Determine the (X, Y) coordinate at the center of the cell enclosing the given text.  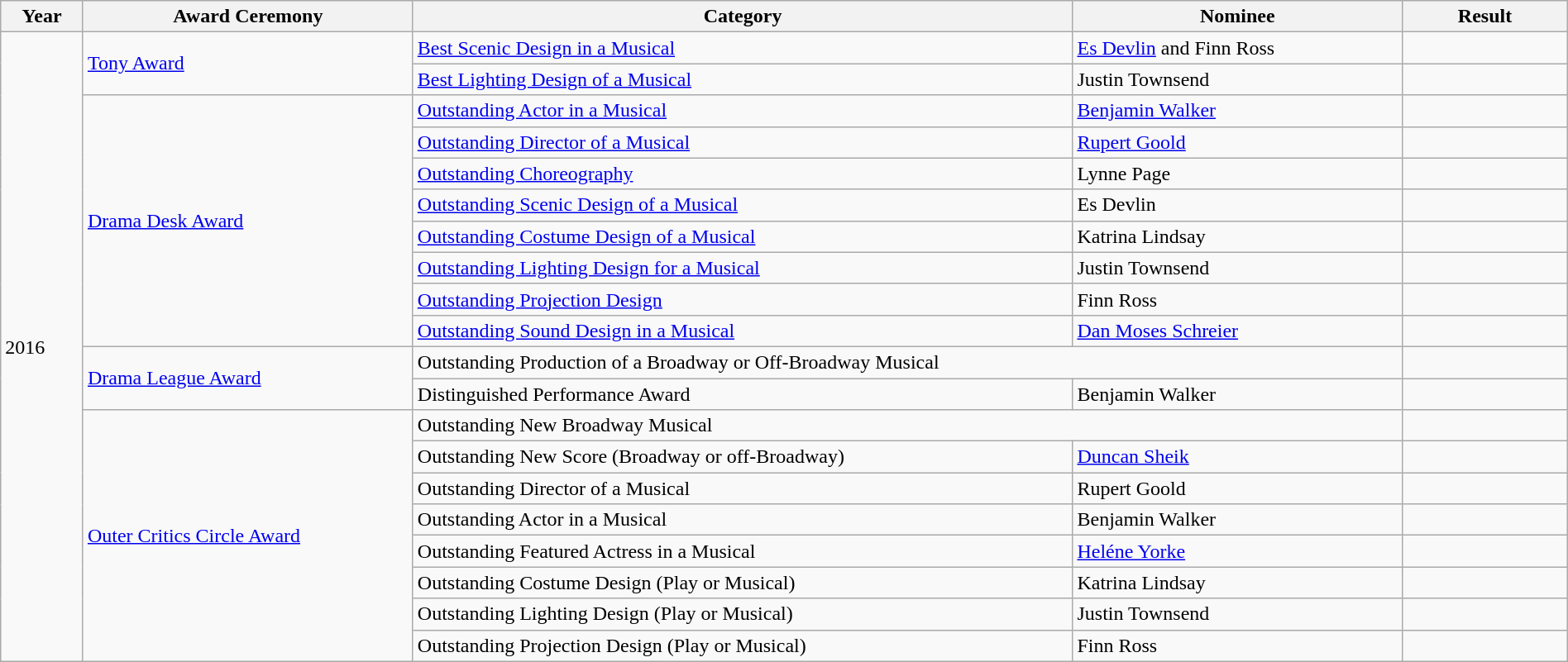
Drama Desk Award (248, 221)
Tony Award (248, 64)
Es Devlin (1237, 205)
Outer Critics Circle Award (248, 536)
Category (743, 17)
Dan Moses Schreier (1237, 331)
Outstanding Lighting Design for a Musical (743, 268)
Outstanding Featured Actress in a Musical (743, 551)
Outstanding Sound Design in a Musical (743, 331)
2016 (42, 347)
Outstanding Scenic Design of a Musical (743, 205)
Result (1485, 17)
Outstanding New Score (Broadway or off-Broadway) (743, 457)
Outstanding Projection Design (743, 299)
Year (42, 17)
Lynne Page (1237, 174)
Best Lighting Design of a Musical (743, 79)
Outstanding Choreography (743, 174)
Best Scenic Design in a Musical (743, 48)
Outstanding Projection Design (Play or Musical) (743, 645)
Distinguished Performance Award (743, 394)
Heléne Yorke (1237, 551)
Duncan Sheik (1237, 457)
Award Ceremony (248, 17)
Es Devlin and Finn Ross (1237, 48)
Outstanding Production of a Broadway or Off-Broadway Musical (908, 362)
Nominee (1237, 17)
Outstanding New Broadway Musical (908, 426)
Outstanding Costume Design of a Musical (743, 236)
Outstanding Lighting Design (Play or Musical) (743, 614)
Outstanding Costume Design (Play or Musical) (743, 583)
Drama League Award (248, 378)
